Detect which cell encompasses the target text, then output its [x, y] center coordinate. 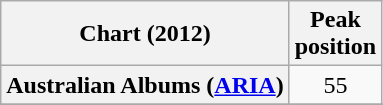
Australian Albums (ARIA) [145, 85]
Chart (2012) [145, 34]
Peakposition [335, 34]
55 [335, 85]
